Capture the cell that displays the provided text and extract its (X, Y) central coordinate. 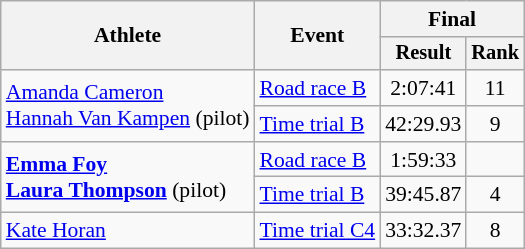
1:59:33 (423, 160)
Time trial C4 (317, 231)
Rank (495, 54)
39:45.87 (423, 195)
2:07:41 (423, 88)
Athlete (128, 36)
Result (423, 54)
Emma FoyLaura Thompson (pilot) (128, 178)
Event (317, 36)
8 (495, 231)
Final (452, 19)
Amanda CameronHannah Van Kampen (pilot) (128, 106)
4 (495, 195)
33:32.37 (423, 231)
Kate Horan (128, 231)
11 (495, 88)
9 (495, 124)
42:29.93 (423, 124)
